Search for the cell housing the specified text and yield its [X, Y] center coordinate. 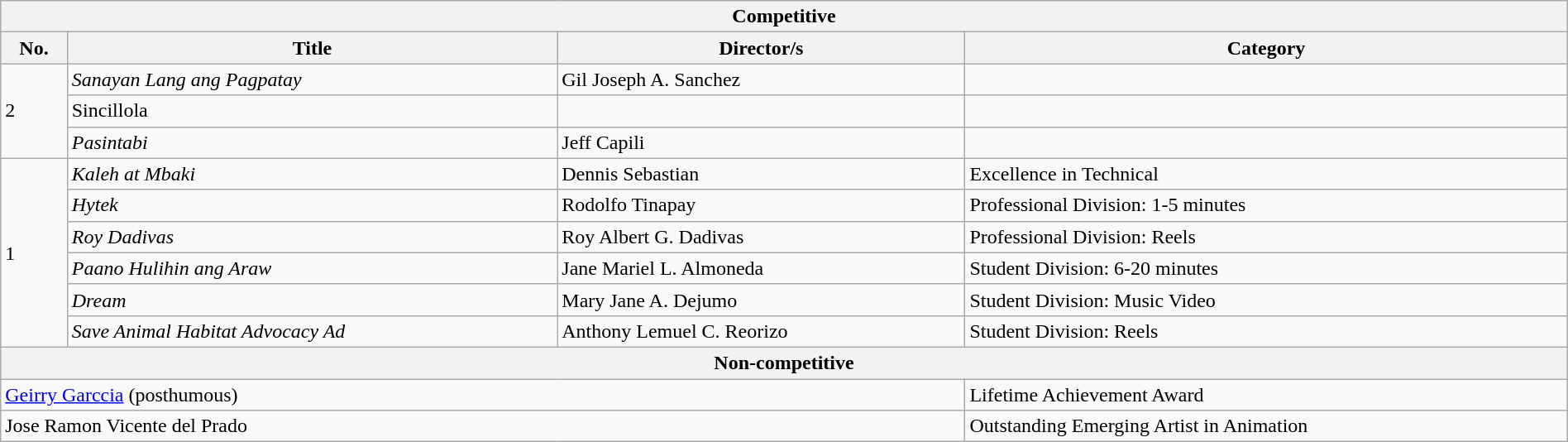
Jose Ramon Vicente del Prado [483, 426]
Dennis Sebastian [761, 174]
Competitive [784, 17]
Non-competitive [784, 363]
Hytek [313, 205]
Mary Jane A. Dejumo [761, 300]
Student Division: Reels [1266, 331]
Title [313, 48]
1 [34, 252]
Outstanding Emerging Artist in Animation [1266, 426]
Rodolfo Tinapay [761, 205]
Sanayan Lang ang Pagpatay [313, 79]
Director/s [761, 48]
Dream [313, 300]
Lifetime Achievement Award [1266, 395]
Student Division: Music Video [1266, 300]
Professional Division: 1-5 minutes [1266, 205]
Roy Dadivas [313, 237]
Paano Hulihin ang Araw [313, 268]
Pasintabi [313, 142]
2 [34, 111]
Save Animal Habitat Advocacy Ad [313, 331]
Kaleh at Mbaki [313, 174]
Category [1266, 48]
Excellence in Technical [1266, 174]
Jane Mariel L. Almoneda [761, 268]
Geirry Garccia (posthumous) [483, 395]
Jeff Capili [761, 142]
Student Division: 6-20 minutes [1266, 268]
Gil Joseph A. Sanchez [761, 79]
Anthony Lemuel C. Reorizo [761, 331]
Roy Albert G. Dadivas [761, 237]
Sincillola [313, 111]
No. [34, 48]
Professional Division: Reels [1266, 237]
